Identify which cell holds the provided text, then report its [X, Y] central coordinate. 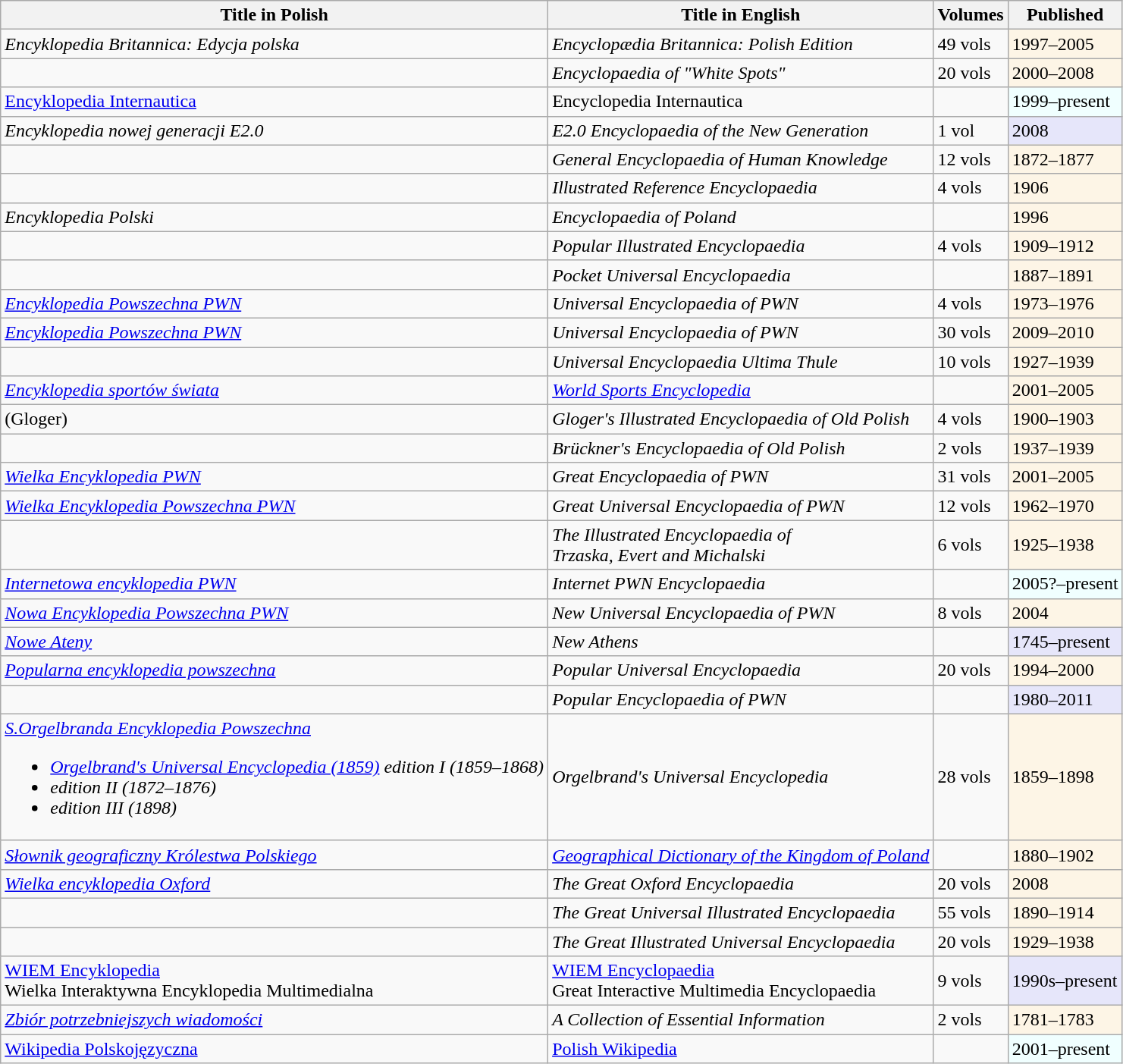
1872–1877 [1065, 159]
New Athens [741, 642]
Title in Polish [274, 15]
The Great Universal Illustrated Encyclopaedia [741, 912]
1745–present [1065, 642]
Great Encyclopaedia of PWN [741, 477]
Encyklopedia nowej generacji E2.0 [274, 130]
Nowa Encyklopedia Powszechna PWN [274, 613]
Polish Wikipedia [741, 1049]
1859–1898 [1065, 777]
1781–1783 [1065, 1020]
Słownik geograficzny Królestwa Polskiego [274, 855]
1906 [1065, 188]
1973–1976 [1065, 303]
New Universal Encyclopaedia of PWN [741, 613]
Pocket Universal Encyclopaedia [741, 275]
8 vols [971, 613]
Title in English [741, 15]
31 vols [971, 477]
Orgelbrand's Universal Encyclopedia [741, 777]
Encyklopedia Britannica: Edycja polska [274, 44]
1994–2000 [1065, 670]
1 vol [971, 130]
49 vols [971, 44]
World Sports Encyclopedia [741, 391]
1996 [1065, 217]
(Gloger) [274, 419]
Encyclopedia Internautica [741, 102]
Wielka encyklopedia Oxford [274, 884]
28 vols [971, 777]
2004 [1065, 613]
2009–2010 [1065, 332]
A Collection of Essential Information [741, 1020]
Encyklopedia Internautica [274, 102]
2005?–present [1065, 584]
Internetowa encyklopedia PWN [274, 584]
General Encyclopaedia of Human Knowledge [741, 159]
6 vols [971, 545]
1937–1939 [1065, 448]
1999–present [1065, 102]
1890–1914 [1065, 912]
Published [1065, 15]
1980–2011 [1065, 699]
Popularna encyklopedia powszechna [274, 670]
Universal Encyclopaedia Ultima Thule [741, 362]
1925–1938 [1065, 545]
Encyklopedia Polski [274, 217]
Encyklopedia sportów świata [274, 391]
Encyclopaedia of "White Spots" [741, 73]
Gloger's Illustrated Encyclopaedia of Old Polish [741, 419]
Volumes [971, 15]
Popular Universal Encyclopaedia [741, 670]
The Great Oxford Encyclopaedia [741, 884]
Illustrated Reference Encyclopaedia [741, 188]
30 vols [971, 332]
1880–1902 [1065, 855]
The Illustrated Encyclopaedia ofTrzaska, Evert and Michalski [741, 545]
Great Universal Encyclopaedia of PWN [741, 506]
1887–1891 [1065, 275]
1997–2005 [1065, 44]
Popular Illustrated Encyclopaedia [741, 246]
The Great Illustrated Universal Encyclopaedia [741, 941]
1927–1939 [1065, 362]
WIEM EncyclopaediaGreat Interactive Multimedia Encyclopaedia [741, 981]
Popular Encyclopaedia of PWN [741, 699]
Wikipedia Polskojęzyczna [274, 1049]
Encyclopædia Britannica: Polish Edition [741, 44]
S.Orgelbranda Encyklopedia PowszechnaOrgelbrand's Universal Encyclopedia (1859) edition I (1859–1868) edition II (1872–1876) edition III (1898) [274, 777]
E2.0 Encyclopaedia of the New Generation [741, 130]
1962–1970 [1065, 506]
10 vols [971, 362]
1909–1912 [1065, 246]
Wielka Encyklopedia Powszechna PWN [274, 506]
Wielka Encyklopedia PWN [274, 477]
Nowe Ateny [274, 642]
1929–1938 [1065, 941]
2001–present [1065, 1049]
9 vols [971, 981]
55 vols [971, 912]
Brückner's Encyclopaedia of Old Polish [741, 448]
1990s–present [1065, 981]
1900–1903 [1065, 419]
2000–2008 [1065, 73]
Zbiór potrzebniejszych wiadomości [274, 1020]
Geographical Dictionary of the Kingdom of Poland [741, 855]
Internet PWN Encyclopaedia [741, 584]
WIEM EncyklopediaWielka Interaktywna Encyklopedia Multimedialna [274, 981]
Encyclopaedia of Poland [741, 217]
